Pinpoint the cell where the given text exists, returning its (X, Y) midpoint coordinate. 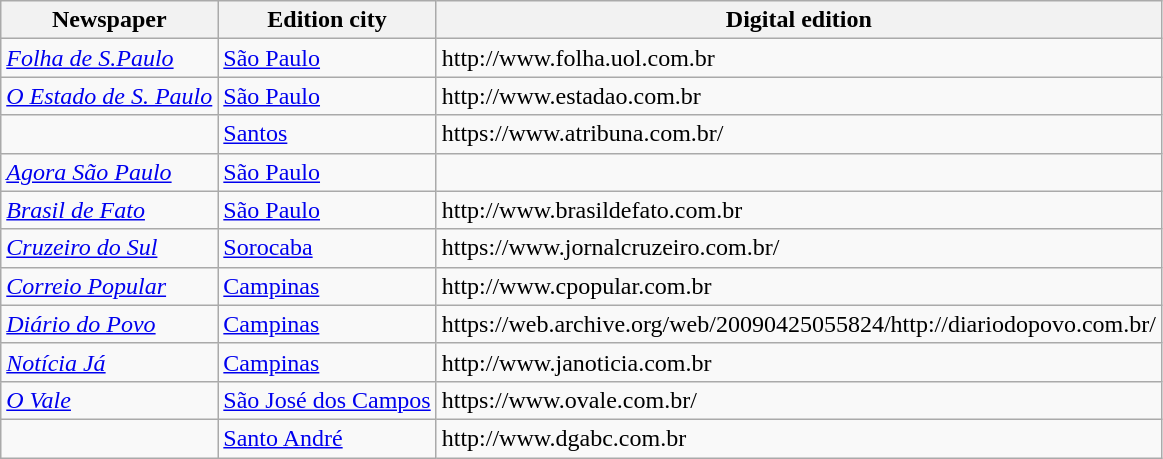
Agora São Paulo (110, 172)
https://www.atribuna.com.br/ (798, 134)
http://www.cpopular.com.br (798, 286)
O Estado de S. Paulo (110, 96)
Edition city (327, 20)
Digital edition (798, 20)
http://www.janoticia.com.br (798, 362)
Newspaper (110, 20)
Notícia Já (110, 362)
http://www.brasildefato.com.br (798, 210)
Brasil de Fato (110, 210)
Diário do Povo (110, 324)
http://www.folha.uol.com.br (798, 58)
Sorocaba (327, 248)
Santos (327, 134)
http://www.dgabc.com.br (798, 438)
Folha de S.Paulo (110, 58)
http://www.estadao.com.br (798, 96)
Correio Popular (110, 286)
São José dos Campos (327, 400)
O Vale (110, 400)
https://www.ovale.com.br/ (798, 400)
Cruzeiro do Sul (110, 248)
Santo André (327, 438)
https://www.jornalcruzeiro.com.br/ (798, 248)
https://web.archive.org/web/20090425055824/http://diariodopovo.com.br/ (798, 324)
